Scan for the cell matching the given text and deliver its [x, y] coordinate at center. 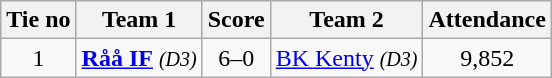
1 [38, 58]
Team 1 [139, 20]
Score [236, 20]
6–0 [236, 58]
9,852 [487, 58]
BK Kenty (D3) [346, 58]
Attendance [487, 20]
Råå IF (D3) [139, 58]
Tie no [38, 20]
Team 2 [346, 20]
